Scan for the cell matching the given text and deliver its (x, y) coordinate at center. 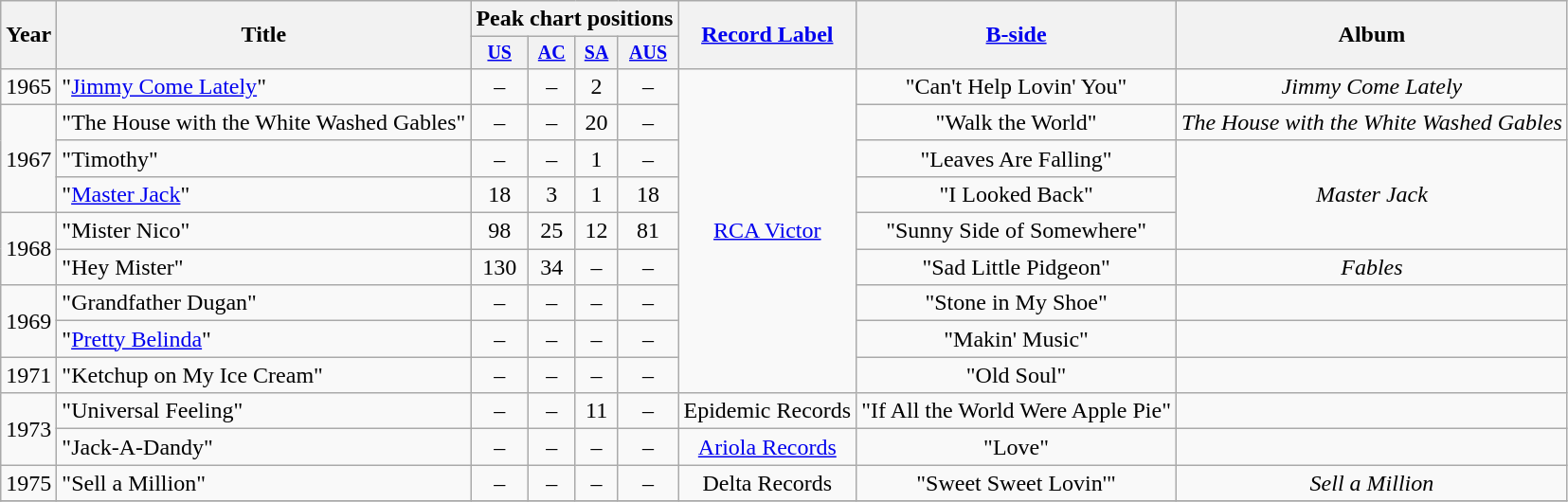
"Walk the World" (1017, 122)
Record Label (767, 35)
"Old Soul" (1017, 375)
1965 (28, 86)
3 (551, 194)
12 (597, 231)
Title (263, 35)
25 (551, 231)
1971 (28, 375)
"Sad Little Pidgeon" (1017, 267)
"Can't Help Lovin' You" (1017, 86)
"Sweet Sweet Lovin'" (1017, 483)
Delta Records (767, 483)
1975 (28, 483)
Epidemic Records (767, 411)
20 (597, 122)
SA (597, 53)
"Jack-A-Dandy" (263, 447)
98 (500, 231)
1969 (28, 321)
"Makin' Music" (1017, 339)
"Sell a Million" (263, 483)
"Universal Feeling" (263, 411)
"Master Jack" (263, 194)
The House with the White Washed Gables (1372, 122)
AC (551, 53)
1967 (28, 158)
Fables (1372, 267)
"The House with the White Washed Gables" (263, 122)
34 (551, 267)
130 (500, 267)
"Stone in My Shoe" (1017, 303)
AUS (648, 53)
Peak chart positions (574, 19)
"Timothy" (263, 158)
Sell a Million (1372, 483)
"Sunny Side of Somewhere" (1017, 231)
2 (597, 86)
B-side (1017, 35)
"Hey Mister" (263, 267)
Ariola Records (767, 447)
"Pretty Belinda" (263, 339)
"Mister Nico" (263, 231)
1973 (28, 429)
11 (597, 411)
1968 (28, 249)
Master Jack (1372, 194)
US (500, 53)
"Ketchup on My Ice Cream" (263, 375)
RCA Victor (767, 231)
Year (28, 35)
"Grandfather Dugan" (263, 303)
"Love" (1017, 447)
Album (1372, 35)
"If All the World Were Apple Pie" (1017, 411)
"I Looked Back" (1017, 194)
81 (648, 231)
"Leaves Are Falling" (1017, 158)
Jimmy Come Lately (1372, 86)
"Jimmy Come Lately" (263, 86)
